Capture the cell that displays the provided text and extract its [x, y] central coordinate. 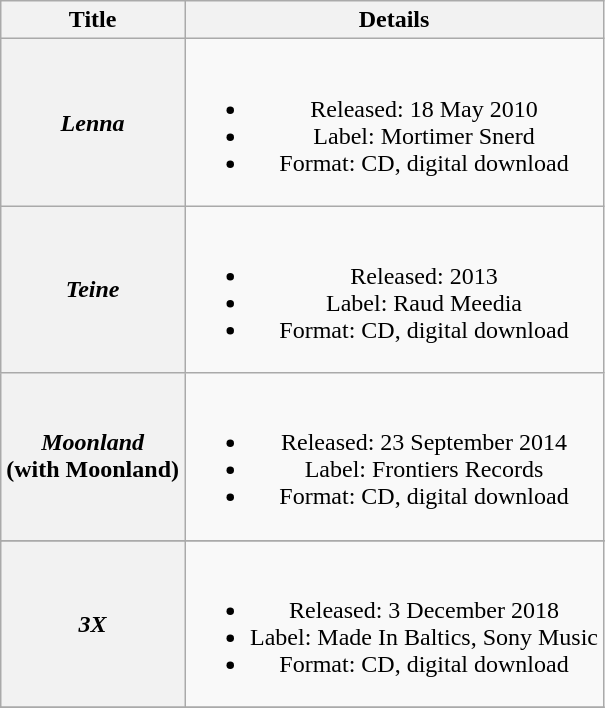
Lenna [93, 122]
Details [394, 20]
Released: 3 December 2018Label: Made In Baltics, Sony MusicFormat: CD, digital download [394, 624]
Released: 18 May 2010Label: Mortimer SnerdFormat: CD, digital download [394, 122]
3X [93, 624]
Released: 2013Label: Raud MeediaFormat: CD, digital download [394, 290]
Teine [93, 290]
Released: 23 September 2014Label: Frontiers RecordsFormat: CD, digital download [394, 456]
Moonland(with Moonland) [93, 456]
Title [93, 20]
